Identify which cell holds the provided text, then report its [x, y] central coordinate. 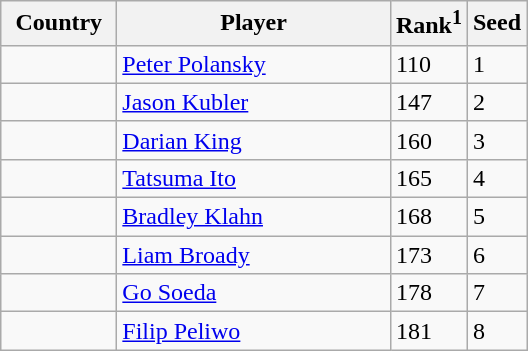
Liam Broady [254, 255]
Darian King [254, 140]
Go Soeda [254, 293]
178 [428, 293]
160 [428, 140]
Seed [496, 24]
173 [428, 255]
Country [59, 24]
Peter Polansky [254, 64]
165 [428, 178]
6 [496, 255]
4 [496, 178]
168 [428, 217]
Player [254, 24]
Jason Kubler [254, 102]
Filip Peliwo [254, 331]
Tatsuma Ito [254, 178]
8 [496, 331]
3 [496, 140]
147 [428, 102]
2 [496, 102]
7 [496, 293]
Bradley Klahn [254, 217]
1 [496, 64]
5 [496, 217]
Rank1 [428, 24]
181 [428, 331]
110 [428, 64]
